Detect which cell encompasses the target text, then output its (x, y) center coordinate. 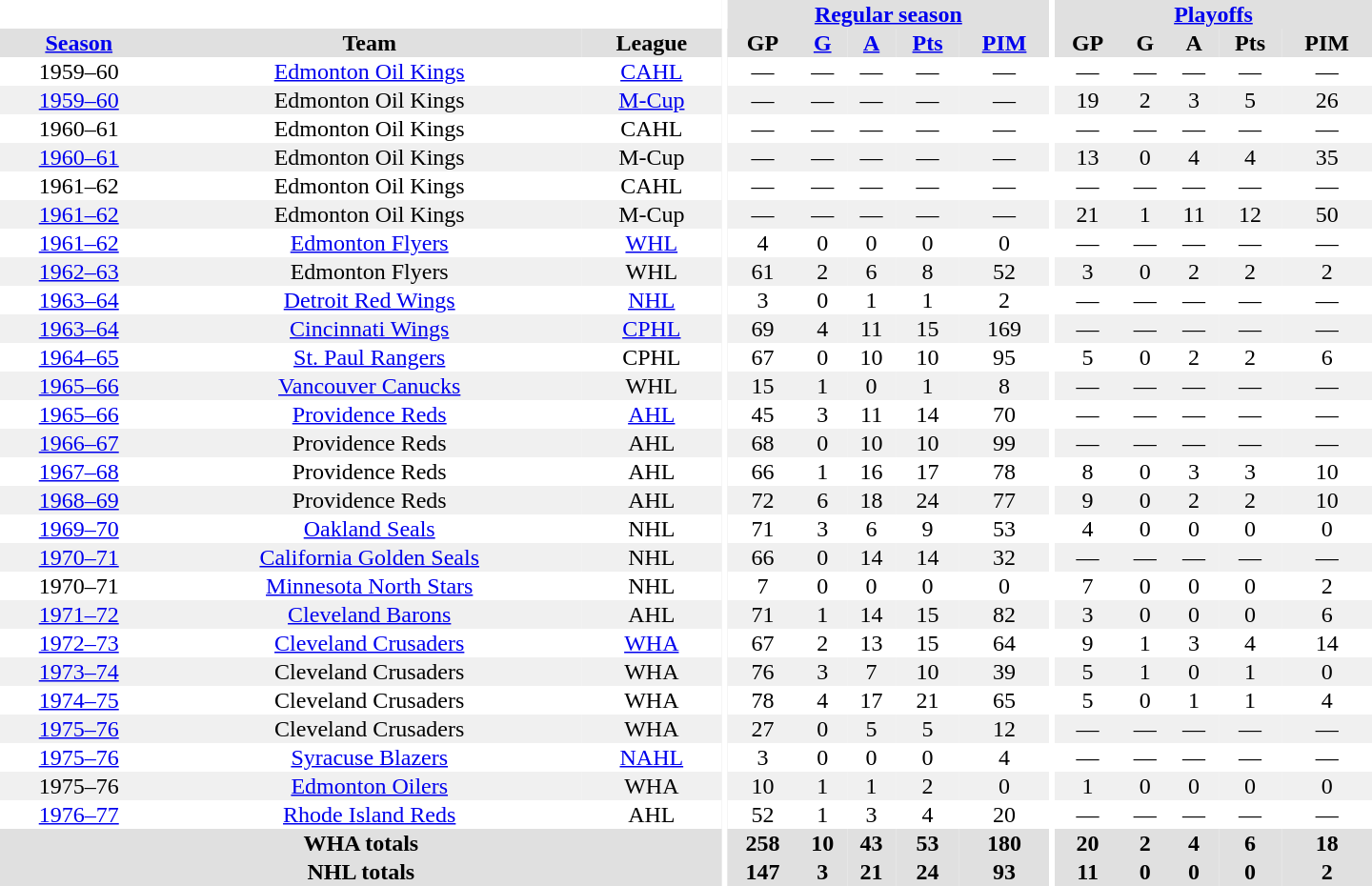
27 (762, 729)
61 (762, 272)
Regular season (888, 14)
93 (1004, 872)
1962–63 (78, 272)
1974–75 (78, 700)
1966–67 (78, 443)
Detroit Red Wings (369, 300)
Vancouver Canucks (369, 386)
16 (871, 472)
Team (369, 43)
League (652, 43)
69 (762, 329)
WHA totals (361, 843)
Rhode Island Reds (369, 815)
26 (1326, 100)
Syracuse Blazers (369, 757)
St. Paul Rangers (369, 357)
Oakland Seals (369, 529)
1973–74 (78, 672)
65 (1004, 700)
258 (762, 843)
California Golden Seals (369, 557)
82 (1004, 614)
70 (1004, 414)
72 (762, 500)
Season (78, 43)
Edmonton Oilers (369, 786)
39 (1004, 672)
1968–69 (78, 500)
1972–73 (78, 643)
32 (1004, 557)
99 (1004, 443)
147 (762, 872)
NAHL (652, 757)
1971–72 (78, 614)
Minnesota North Stars (369, 586)
68 (762, 443)
180 (1004, 843)
45 (762, 414)
169 (1004, 329)
Cincinnati Wings (369, 329)
43 (871, 843)
35 (1326, 157)
Cleveland Barons (369, 614)
19 (1088, 100)
Playoffs (1214, 14)
64 (1004, 643)
1967–68 (78, 472)
1969–70 (78, 529)
NHL totals (361, 872)
95 (1004, 357)
77 (1004, 500)
1976–77 (78, 815)
1964–65 (78, 357)
50 (1326, 214)
76 (762, 672)
